Search for the cell housing the specified text and yield its [X, Y] center coordinate. 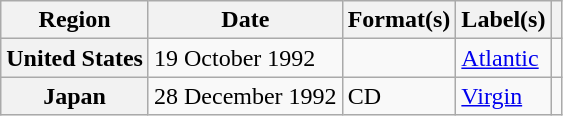
Virgin [504, 96]
19 October 1992 [245, 58]
Format(s) [399, 20]
Japan [75, 96]
CD [399, 96]
Atlantic [504, 58]
28 December 1992 [245, 96]
Label(s) [504, 20]
Region [75, 20]
United States [75, 58]
Date [245, 20]
